Extract the [X, Y] coordinate from the center of the cell holding the provided text.  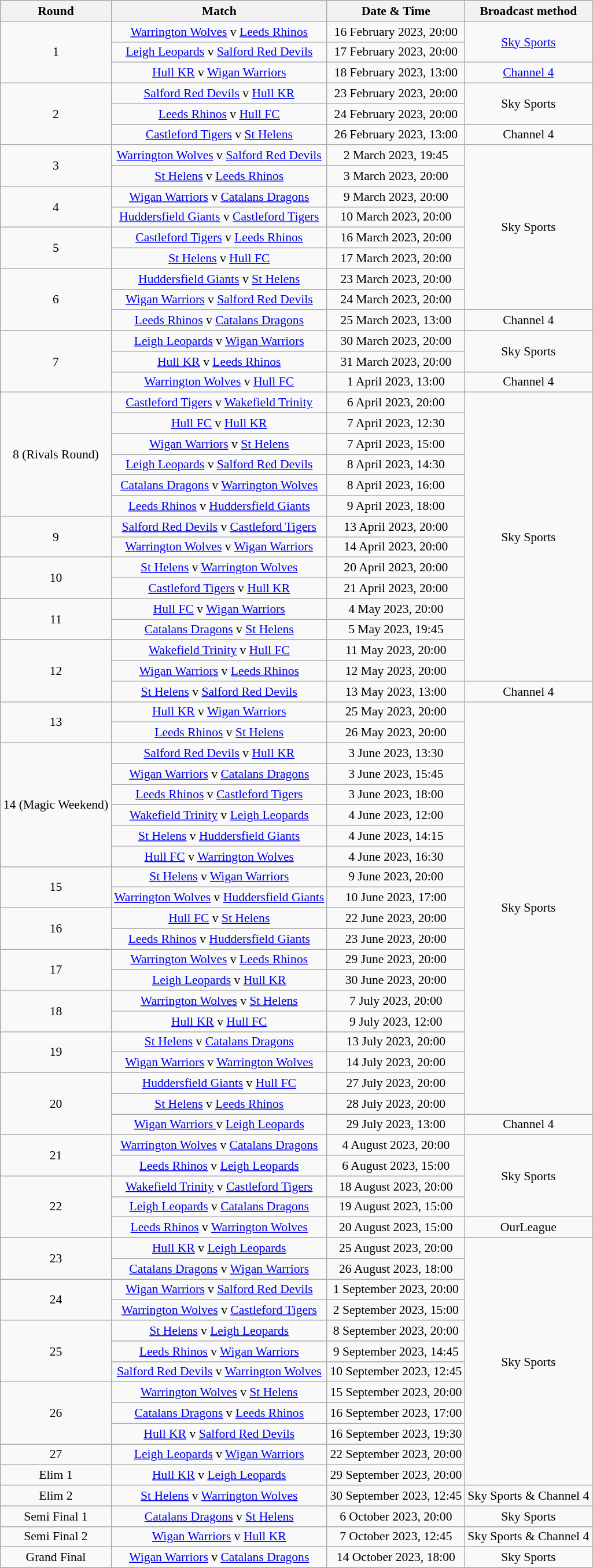
23 February 2023, 20:00 [396, 94]
9 June 2023, 20:00 [396, 877]
30 September 2023, 12:45 [396, 1496]
Wigan Warriors v St Helens [219, 444]
Wigan Warriors v Warrington Wolves [219, 1063]
24 March 2023, 20:00 [396, 300]
16 March 2023, 20:00 [396, 238]
Wigan Warriors v Leigh Leopards [219, 1125]
30 March 2023, 20:00 [396, 341]
2 September 2023, 15:00 [396, 1310]
25 August 2023, 20:00 [396, 1248]
23 June 2023, 20:00 [396, 939]
1 April 2023, 13:00 [396, 382]
25 [56, 1351]
2 March 2023, 19:45 [396, 156]
13 [56, 722]
18 August 2023, 20:00 [396, 1187]
13 May 2023, 13:00 [396, 692]
19 August 2023, 15:00 [396, 1207]
Elim 2 [56, 1496]
5 May 2023, 19:45 [396, 630]
Huddersfield Giants v Castleford Tigers [219, 217]
20 April 2023, 20:00 [396, 568]
Warrington Wolves v Salford Red Devils [219, 156]
Semi Final 1 [56, 1516]
12 May 2023, 20:00 [396, 671]
3 March 2023, 20:00 [396, 176]
26 February 2023, 13:00 [396, 135]
St Helens v Huddersfield Giants [219, 836]
3 June 2023, 13:30 [396, 754]
17 February 2023, 20:00 [396, 52]
1 September 2023, 20:00 [396, 1290]
19 [56, 1052]
6 April 2023, 20:00 [396, 403]
Wakefield Trinity v Castleford Tigers [219, 1187]
16 September 2023, 17:00 [396, 1413]
St Helens v Salford Red Devils [219, 692]
9 September 2023, 14:45 [396, 1352]
Castleford Tigers v St Helens [219, 135]
14 October 2023, 18:00 [396, 1558]
Castleford Tigers v Hull KR [219, 589]
Match [219, 11]
29 September 2023, 20:00 [396, 1475]
17 [56, 970]
Hull KR v Hull FC [219, 1022]
3 June 2023, 15:45 [396, 774]
4 May 2023, 20:00 [396, 609]
26 August 2023, 18:00 [396, 1269]
22 September 2023, 20:00 [396, 1455]
20 [56, 1104]
31 March 2023, 20:00 [396, 362]
5 [56, 248]
10 September 2023, 12:45 [396, 1372]
10 June 2023, 17:00 [396, 898]
7 April 2023, 12:30 [396, 424]
26 May 2023, 20:00 [396, 733]
Wigan Warriors v Leeds Rhinos [219, 671]
18 February 2023, 13:00 [396, 73]
20 August 2023, 15:00 [396, 1228]
8 April 2023, 14:30 [396, 465]
13 April 2023, 20:00 [396, 527]
22 [56, 1207]
Catalans Dragons v Wigan Warriors [219, 1269]
Salford Red Devils v Warrington Wolves [219, 1372]
4 June 2023, 14:15 [396, 836]
St Helens v Wigan Warriors [219, 877]
Leigh Leopards v Catalans Dragons [219, 1207]
3 June 2023, 18:00 [396, 795]
23 March 2023, 20:00 [396, 279]
Salford Red Devils v Castleford Tigers [219, 527]
12 [56, 671]
9 March 2023, 20:00 [396, 197]
OurLeague [528, 1228]
26 [56, 1413]
3 [56, 166]
23 [56, 1258]
Hull FC v Hull KR [219, 424]
Castleford Tigers v Wakefield Trinity [219, 403]
4 June 2023, 12:00 [396, 816]
Wigan Warriors v Hull KR [219, 1537]
Huddersfield Giants v St Helens [219, 279]
Hull FC v Warrington Wolves [219, 857]
Leeds Rhinos v Hull FC [219, 114]
6 October 2023, 20:00 [396, 1516]
7 April 2023, 15:00 [396, 444]
Wakefield Trinity v Leigh Leopards [219, 816]
1 [56, 52]
21 April 2023, 20:00 [396, 589]
6 August 2023, 15:00 [396, 1166]
Leeds Rhinos v Leigh Leopards [219, 1166]
Broadcast method [528, 11]
Warrington Wolves v Wigan Warriors [219, 547]
Hull KR v Leeds Rhinos [219, 362]
9 April 2023, 18:00 [396, 506]
17 March 2023, 20:00 [396, 259]
9 [56, 537]
14 (Magic Weekend) [56, 805]
25 May 2023, 20:00 [396, 712]
Semi Final 2 [56, 1537]
Leigh Leopards v Hull KR [219, 981]
Warrington Wolves v Huddersfield Giants [219, 898]
Date & Time [396, 11]
8 April 2023, 16:00 [396, 486]
Leeds Rhinos v Warrington Wolves [219, 1228]
2 [56, 115]
28 July 2023, 20:00 [396, 1104]
Leeds Rhinos v Wigan Warriors [219, 1352]
Leeds Rhinos v Castleford Tigers [219, 795]
15 September 2023, 20:00 [396, 1393]
6 [56, 300]
Huddersfield Giants v Hull FC [219, 1084]
10 March 2023, 20:00 [396, 217]
7 [56, 361]
14 April 2023, 20:00 [396, 547]
Hull FC v Wigan Warriors [219, 609]
29 July 2023, 13:00 [396, 1125]
Elim 1 [56, 1475]
15 [56, 887]
16 September 2023, 19:30 [396, 1434]
24 [56, 1300]
13 July 2023, 20:00 [396, 1042]
4 June 2023, 16:30 [396, 857]
8 September 2023, 20:00 [396, 1331]
Round [56, 11]
9 July 2023, 12:00 [396, 1022]
Warrington Wolves v Catalans Dragons [219, 1145]
22 June 2023, 20:00 [396, 919]
16 [56, 928]
27 [56, 1455]
4 August 2023, 20:00 [396, 1145]
4 [56, 207]
7 October 2023, 12:45 [396, 1537]
Catalans Dragons v Leeds Rhinos [219, 1413]
7 July 2023, 20:00 [396, 1001]
St Helens v Hull FC [219, 259]
30 June 2023, 20:00 [396, 981]
18 [56, 1011]
10 [56, 578]
27 July 2023, 20:00 [396, 1084]
Warrington Wolves v Hull FC [219, 382]
Leeds Rhinos v St Helens [219, 733]
25 March 2023, 13:00 [396, 321]
Hull KR v Salford Red Devils [219, 1434]
Hull FC v St Helens [219, 919]
St Helens v Leigh Leopards [219, 1331]
11 May 2023, 20:00 [396, 651]
Wakefield Trinity v Hull FC [219, 651]
21 [56, 1155]
16 February 2023, 20:00 [396, 32]
8 (Rivals Round) [56, 454]
Grand Final [56, 1558]
11 [56, 619]
14 July 2023, 20:00 [396, 1063]
29 June 2023, 20:00 [396, 960]
St Helens v Catalans Dragons [219, 1042]
Catalans Dragons v Warrington Wolves [219, 486]
Warrington Wolves v Castleford Tigers [219, 1310]
Castleford Tigers v Leeds Rhinos [219, 238]
Leeds Rhinos v Catalans Dragons [219, 321]
24 February 2023, 20:00 [396, 114]
